Locate the cell with the specified text and output its [X, Y] center coordinate. 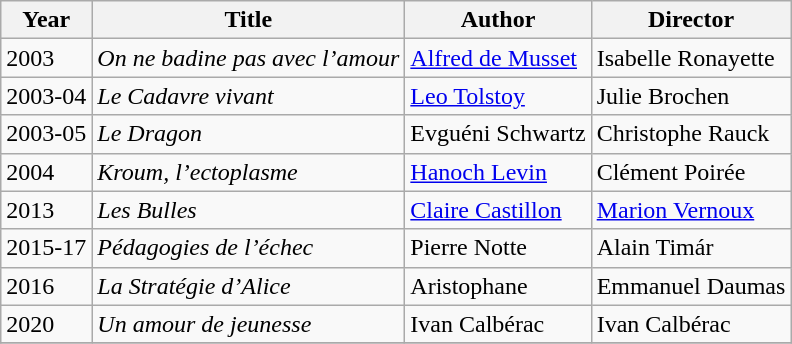
Christophe Rauck [691, 134]
2003-05 [46, 134]
Hanoch Levin [498, 172]
Pierre Notte [498, 248]
La Stratégie d’Alice [248, 286]
Les Bulles [248, 210]
On ne badine pas avec l’amour [248, 58]
Clément Poirée [691, 172]
2003-04 [46, 96]
Pédagogies de l’échec [248, 248]
2013 [46, 210]
Le Cadavre vivant [248, 96]
Un amour de jeunesse [248, 324]
Leo Tolstoy [498, 96]
2004 [46, 172]
2015-17 [46, 248]
Evguéni Schwartz [498, 134]
Title [248, 20]
Kroum, l’ectoplasme [248, 172]
2003 [46, 58]
Isabelle Ronayette [691, 58]
Alfred de Musset [498, 58]
Le Dragon [248, 134]
2016 [46, 286]
Year [46, 20]
Claire Castillon [498, 210]
Aristophane [498, 286]
Julie Brochen [691, 96]
Director [691, 20]
Marion Vernoux [691, 210]
Author [498, 20]
Alain Timár [691, 248]
2020 [46, 324]
Emmanuel Daumas [691, 286]
